Search for the cell housing the specified text and yield its (X, Y) center coordinate. 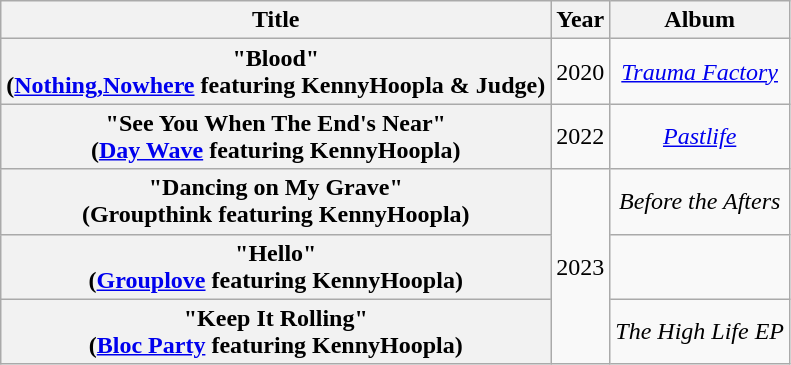
"Hello" (Grouplove featuring KennyHoopla) (276, 266)
"Keep It Rolling" (Bloc Party featuring KennyHoopla) (276, 332)
"See You When The End's Near" (Day Wave featuring KennyHoopla) (276, 136)
The High Life EP (700, 332)
Album (700, 20)
Pastlife (700, 136)
2023 (580, 266)
2022 (580, 136)
Title (276, 20)
Year (580, 20)
"Blood" (Nothing,Nowhere featuring KennyHoopla & Judge) (276, 72)
"Dancing on My Grave" (Groupthink featuring KennyHoopla) (276, 202)
Before the Afters (700, 202)
Trauma Factory (700, 72)
2020 (580, 72)
